Output the [X, Y] coordinate of the center of the cell containing the given text.  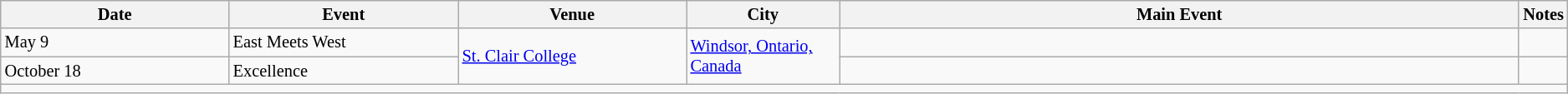
Notes [1543, 14]
Excellence [344, 71]
Venue [572, 14]
City [763, 14]
Main Event [1179, 14]
Date [115, 14]
Windsor, Ontario, Canada [763, 57]
October 18 [115, 71]
May 9 [115, 42]
Event [344, 14]
East Meets West [344, 42]
St. Clair College [572, 57]
